From the cell containing the given text, extract its center point as [X, Y] coordinate. 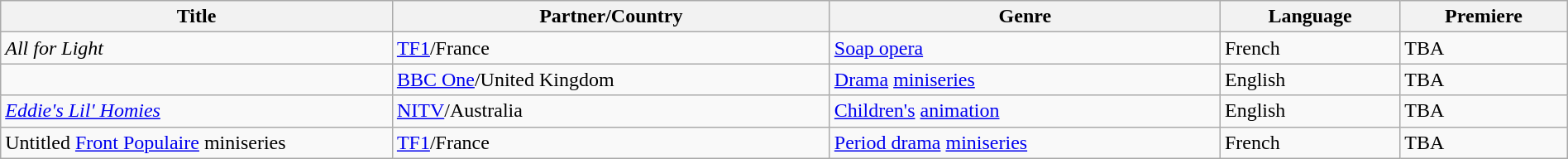
Genre [1025, 17]
Period drama miniseries [1025, 142]
Premiere [1484, 17]
All for Light [197, 48]
Eddie's Lil' Homies [197, 111]
Children's animation [1025, 111]
BBC One/United Kingdom [610, 79]
Title [197, 17]
NITV/Australia [610, 111]
Untitled Front Populaire miniseries [197, 142]
Soap opera [1025, 48]
Partner/Country [610, 17]
Language [1310, 17]
Drama miniseries [1025, 79]
